Return [x, y] of the center of cell containing provided text 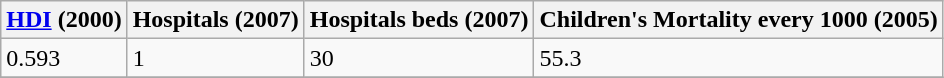
HDI (2000) [64, 20]
1 [216, 58]
0.593 [64, 58]
Hospitals (2007) [216, 20]
Children's Mortality every 1000 (2005) [738, 20]
30 [419, 58]
55.3 [738, 58]
Hospitals beds (2007) [419, 20]
